Return the (X, Y) coordinate for the center point of the cell that contains the specified text.  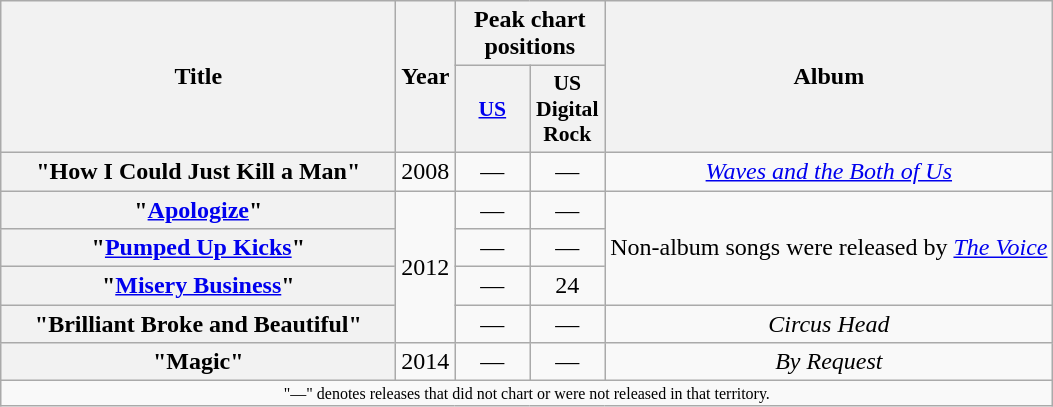
"Misery Business" (198, 286)
"—" denotes releases that did not chart or were not released in that territory. (527, 393)
Album (829, 77)
Circus Head (829, 324)
"Pumped Up Kicks" (198, 248)
2014 (426, 362)
24 (568, 286)
"Magic" (198, 362)
"How I Could Just Kill a Man" (198, 171)
US (492, 110)
Title (198, 77)
By Request (829, 362)
Non-album songs were released by The Voice (829, 247)
2008 (426, 171)
Year (426, 77)
USDigital Rock (568, 110)
"Brilliant Broke and Beautiful" (198, 324)
Peak chart positions (530, 34)
"Apologize" (198, 209)
Waves and the Both of Us (829, 171)
2012 (426, 266)
